Return [x, y] of the center of cell containing provided text 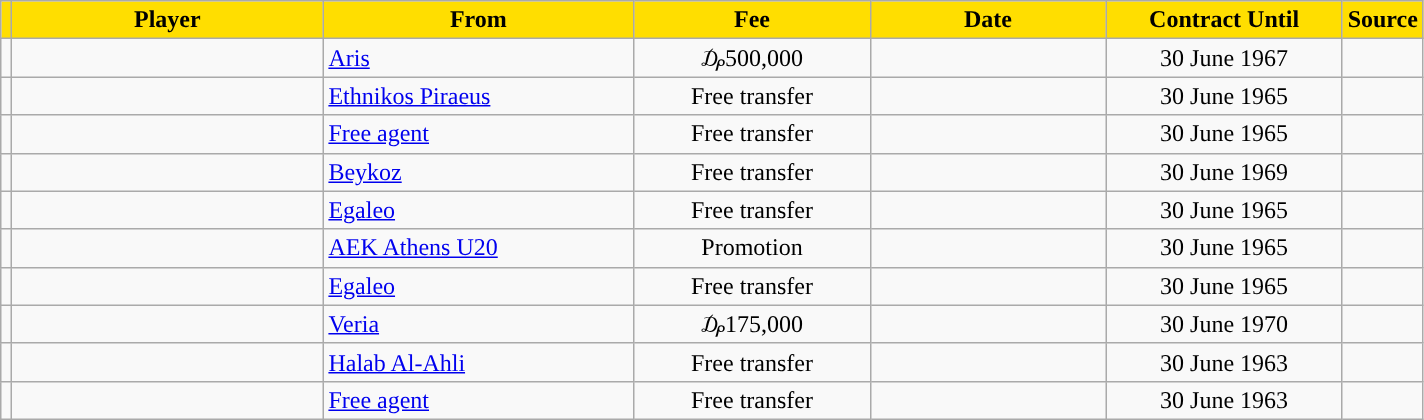
₯500,000 [752, 58]
Date [988, 20]
From [478, 20]
Player [168, 20]
30 June 1969 [1224, 172]
Promotion [752, 248]
Source [1382, 20]
AEK Athens U20 [478, 248]
Veria [478, 324]
30 June 1967 [1224, 58]
Ethnikos Piraeus [478, 96]
Beykoz [478, 172]
Contract Until [1224, 20]
Aris [478, 58]
₯175,000 [752, 324]
Fee [752, 20]
Halab Al-Ahli [478, 362]
30 June 1970 [1224, 324]
